Search for the cell housing the specified text and yield its [x, y] center coordinate. 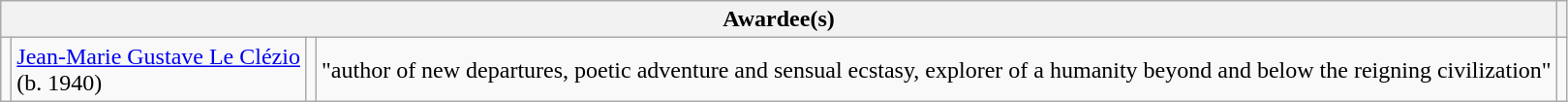
Awardee(s) [779, 19]
Jean-Marie Gustave Le Clézio(b. 1940) [159, 70]
"author of new departures, poetic adventure and sensual ecstasy, explorer of a humanity beyond and below the reigning civilization" [936, 70]
